Identify which cell holds the provided text, then report its (x, y) central coordinate. 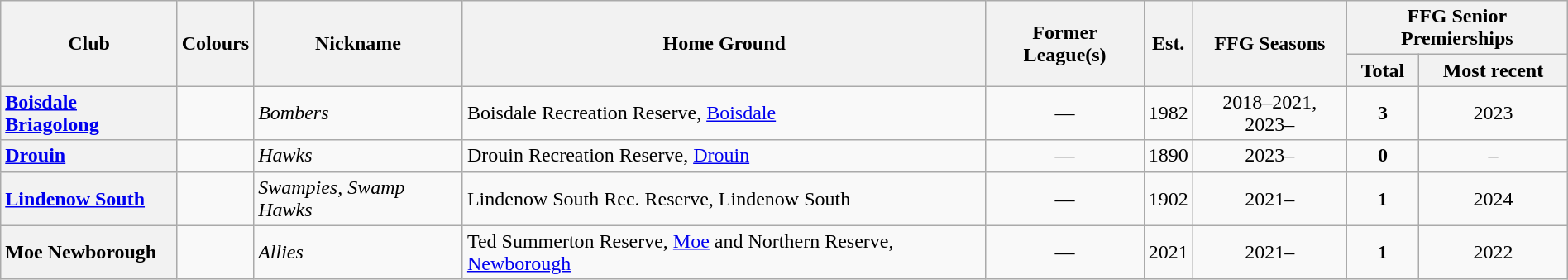
2022 (1494, 252)
2018–2021, 2023– (1269, 113)
Drouin (89, 156)
Total (1383, 70)
2023– (1269, 156)
Home Ground (724, 43)
– (1494, 156)
0 (1383, 156)
Most recent (1494, 70)
Lindenow South (89, 199)
Boisdale Briagolong (89, 113)
3 (1383, 113)
Est. (1168, 43)
Former League(s) (1065, 43)
Drouin Recreation Reserve, Drouin (724, 156)
2024 (1494, 199)
2023 (1494, 113)
Nickname (359, 43)
Swampies, Swamp Hawks (359, 199)
Lindenow South Rec. Reserve, Lindenow South (724, 199)
2021 (1168, 252)
Ted Summerton Reserve, Moe and Northern Reserve, Newborough (724, 252)
Bombers (359, 113)
Moe Newborough (89, 252)
FFG Senior Premierships (1457, 28)
1890 (1168, 156)
Club (89, 43)
1902 (1168, 199)
Colours (215, 43)
1982 (1168, 113)
Allies (359, 252)
Hawks (359, 156)
Boisdale Recreation Reserve, Boisdale (724, 113)
FFG Seasons (1269, 43)
